Determine the [x, y] coordinate at the center of the cell enclosing the given text.  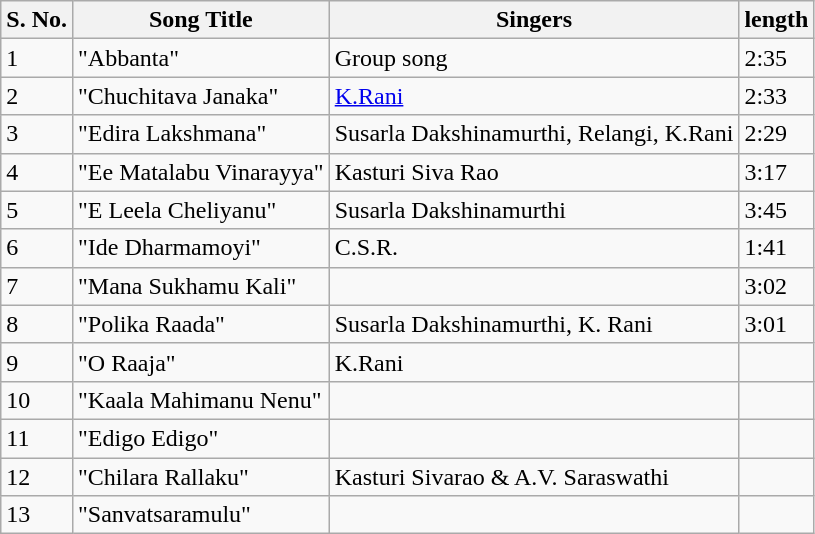
"Ee Matalabu Vinarayya" [200, 172]
3:02 [776, 286]
"E Leela Cheliyanu" [200, 210]
8 [37, 324]
10 [37, 400]
"Polika Raada" [200, 324]
Kasturi Siva Rao [534, 172]
"Kaala Mahimanu Nenu" [200, 400]
4 [37, 172]
"Abbanta" [200, 58]
3:45 [776, 210]
"Edigo Edigo" [200, 438]
"Sanvatsaramulu" [200, 515]
length [776, 20]
9 [37, 362]
Singers [534, 20]
1 [37, 58]
"Ide Dharmamoyi" [200, 248]
Song Title [200, 20]
11 [37, 438]
1:41 [776, 248]
2:29 [776, 134]
3 [37, 134]
7 [37, 286]
"Mana Sukhamu Kali" [200, 286]
"O Raaja" [200, 362]
C.S.R. [534, 248]
Kasturi Sivarao & A.V. Saraswathi [534, 477]
"Edira Lakshmana" [200, 134]
12 [37, 477]
5 [37, 210]
2 [37, 96]
2:33 [776, 96]
S. No. [37, 20]
2:35 [776, 58]
6 [37, 248]
Susarla Dakshinamurthi [534, 210]
3:17 [776, 172]
13 [37, 515]
Susarla Dakshinamurthi, Relangi, K.Rani [534, 134]
3:01 [776, 324]
"Chuchitava Janaka" [200, 96]
Group song [534, 58]
"Chilara Rallaku" [200, 477]
Susarla Dakshinamurthi, K. Rani [534, 324]
